From the cell containing the given text, extract its center point as (X, Y) coordinate. 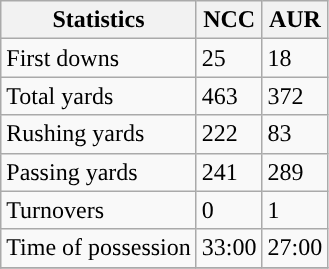
Time of possession (99, 248)
Statistics (99, 20)
83 (295, 134)
Rushing yards (99, 134)
Passing yards (99, 172)
372 (295, 96)
27:00 (295, 248)
AUR (295, 20)
463 (229, 96)
33:00 (229, 248)
1 (295, 210)
0 (229, 210)
Turnovers (99, 210)
241 (229, 172)
NCC (229, 20)
18 (295, 58)
289 (295, 172)
First downs (99, 58)
25 (229, 58)
222 (229, 134)
Total yards (99, 96)
